Return [X, Y] of the center of cell containing provided text 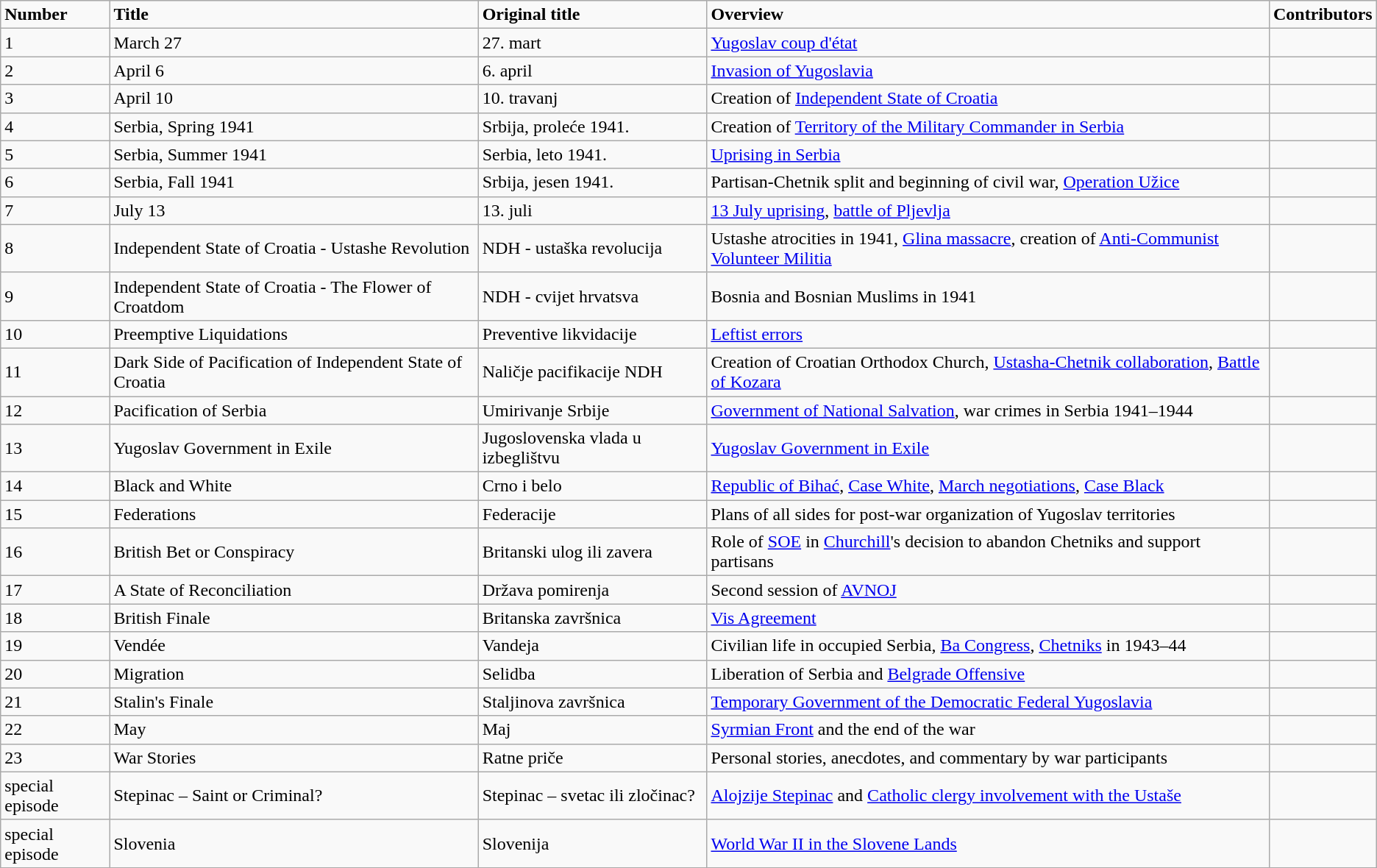
Umirivanje Srbije [593, 410]
Dark Side of Pacification of Independent State of Croatia [294, 372]
Ustashe atrocities in 1941, Glina massacre, creation of Anti-Communist Volunteer Militia [989, 249]
Srbija, proleće 1941. [593, 127]
Black and White [294, 486]
13 July uprising, battle of Pljevlja [989, 210]
British Finale [294, 618]
Independent State of Croatia - The Flower of Croatdom [294, 296]
Plans of all sides for post-war organization of Yugoslav territories [989, 514]
21 [55, 702]
Leftist errors [989, 334]
Federacije [593, 514]
Creation of Croatian Orthodox Church, Ustasha-Chetnik collaboration, Battle of Kozara [989, 372]
Temporary Government of the Democratic Federal Yugoslavia [989, 702]
23 [55, 758]
Naličje pacifikacije NDH [593, 372]
5 [55, 154]
Second session of AVNOJ [989, 590]
NDH - ustaška revolucija [593, 249]
Partisan-Chetnik split and beginning of civil war, Operation Užice [989, 182]
10. travanj [593, 99]
18 [55, 618]
Vis Agreement [989, 618]
Stalin's Finale [294, 702]
NDH - cvijet hrvatsva [593, 296]
Contributors [1323, 15]
Crno i belo [593, 486]
Government of National Salvation, war crimes in Serbia 1941–1944 [989, 410]
Srbija, jesen 1941. [593, 182]
Serbia, Summer 1941 [294, 154]
3 [55, 99]
Original title [593, 15]
13. juli [593, 210]
Alojzije Stepinac and Catholic clergy involvement with the Ustaše [989, 796]
July 13 [294, 210]
Serbia, Fall 1941 [294, 182]
Jugoslovenska vlada u izbeglištvu [593, 449]
Bosnia and Bosnian Muslims in 1941 [989, 296]
Vandeja [593, 646]
22 [55, 730]
1 [55, 43]
Stepinac – Saint or Criminal? [294, 796]
Invasion of Yugoslavia [989, 71]
British Bet or Conspiracy [294, 552]
13 [55, 449]
Personal stories, anecdotes, and commentary by war participants [989, 758]
12 [55, 410]
May [294, 730]
Number [55, 15]
16 [55, 552]
10 [55, 334]
Title [294, 15]
19 [55, 646]
27. mart [593, 43]
Role of SOE in Churchill's decision to abandon Chetniks and support partisans [989, 552]
Staljinova završnica [593, 702]
Civilian life in occupied Serbia, Ba Congress, Chetniks in 1943–44 [989, 646]
Federations [294, 514]
14 [55, 486]
April 6 [294, 71]
Independent State of Croatia - Ustashe Revolution [294, 249]
2 [55, 71]
8 [55, 249]
Slovenija [593, 843]
Država pomirenja [593, 590]
War Stories [294, 758]
Vendée [294, 646]
Pacification of Serbia [294, 410]
4 [55, 127]
15 [55, 514]
Maj [593, 730]
20 [55, 674]
Syrmian Front and the end of the war [989, 730]
March 27 [294, 43]
Stepinac – svetac ili zločinac? [593, 796]
6 [55, 182]
Preventive likvidacije [593, 334]
Republic of Bihać, Case White, March negotiations, Case Black [989, 486]
Ratne priče [593, 758]
Preemptive Liquidations [294, 334]
Yugoslav coup d'état [989, 43]
7 [55, 210]
April 10 [294, 99]
9 [55, 296]
A State of Reconciliation [294, 590]
Serbia, Spring 1941 [294, 127]
Selidba [593, 674]
11 [55, 372]
Liberation of Serbia and Belgrade Offensive [989, 674]
World War II in the Slovene Lands [989, 843]
Uprising in Serbia [989, 154]
Overview [989, 15]
Britanska završnica [593, 618]
Creation of Independent State of Croatia [989, 99]
Slovenia [294, 843]
Migration [294, 674]
17 [55, 590]
Serbia, leto 1941. [593, 154]
Britanski ulog ili zavera [593, 552]
Creation of Territory of the Military Commander in Serbia [989, 127]
6. april [593, 71]
